Scan for the cell matching the given text and deliver its (X, Y) coordinate at center. 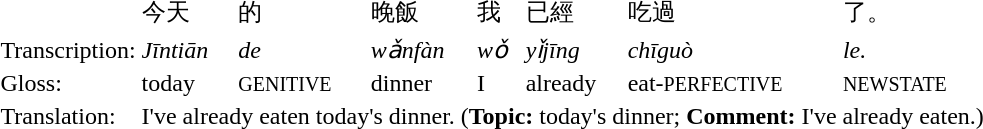
de (302, 50)
today (187, 83)
chīguò (732, 50)
GENITIVE (302, 83)
wǒ (498, 50)
dinner (420, 83)
already (574, 83)
I (498, 83)
Jīntiān (187, 50)
yǐjīng (574, 50)
wǎnfàn (420, 50)
eat-PERFECTIVE (732, 83)
